Determine the [X, Y] coordinate at the center of the cell enclosing the given text.  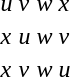
u [24, 36]
w [44, 36]
